Scan for the cell matching the given text and deliver its (X, Y) coordinate at center. 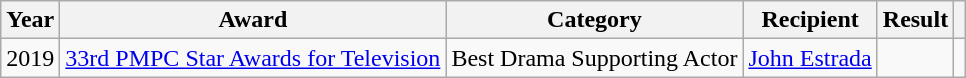
Award (253, 20)
2019 (30, 58)
33rd PMPC Star Awards for Television (253, 58)
John Estrada (810, 58)
Result (915, 20)
Year (30, 20)
Category (594, 20)
Recipient (810, 20)
Best Drama Supporting Actor (594, 58)
